Identify which cell holds the provided text, then report its (x, y) central coordinate. 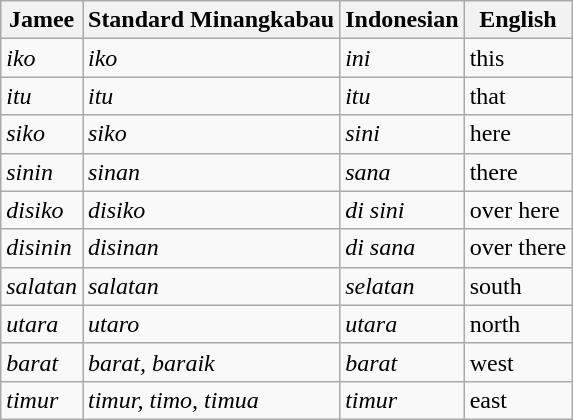
di sini (402, 210)
north (518, 324)
over there (518, 248)
sinan (210, 172)
there (518, 172)
disinin (42, 248)
south (518, 286)
Jamee (42, 20)
sana (402, 172)
west (518, 362)
ini (402, 58)
here (518, 134)
Standard Minangkabau (210, 20)
this (518, 58)
disinan (210, 248)
sini (402, 134)
English (518, 20)
over here (518, 210)
barat, baraik (210, 362)
di sana (402, 248)
east (518, 400)
utaro (210, 324)
sinin (42, 172)
Indonesian (402, 20)
timur, timo, timua (210, 400)
that (518, 96)
selatan (402, 286)
